Determine the [x, y] coordinate at the center of the cell enclosing the given text.  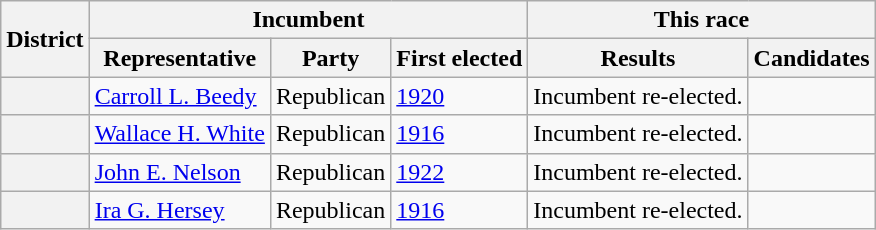
This race [702, 20]
Party [330, 58]
John E. Nelson [180, 172]
First elected [460, 58]
District [45, 39]
Incumbent [308, 20]
1922 [460, 172]
Candidates [812, 58]
Results [638, 58]
Representative [180, 58]
1920 [460, 96]
Ira G. Hersey [180, 210]
Carroll L. Beedy [180, 96]
Wallace H. White [180, 134]
